Return (x, y) of the center of cell containing provided text 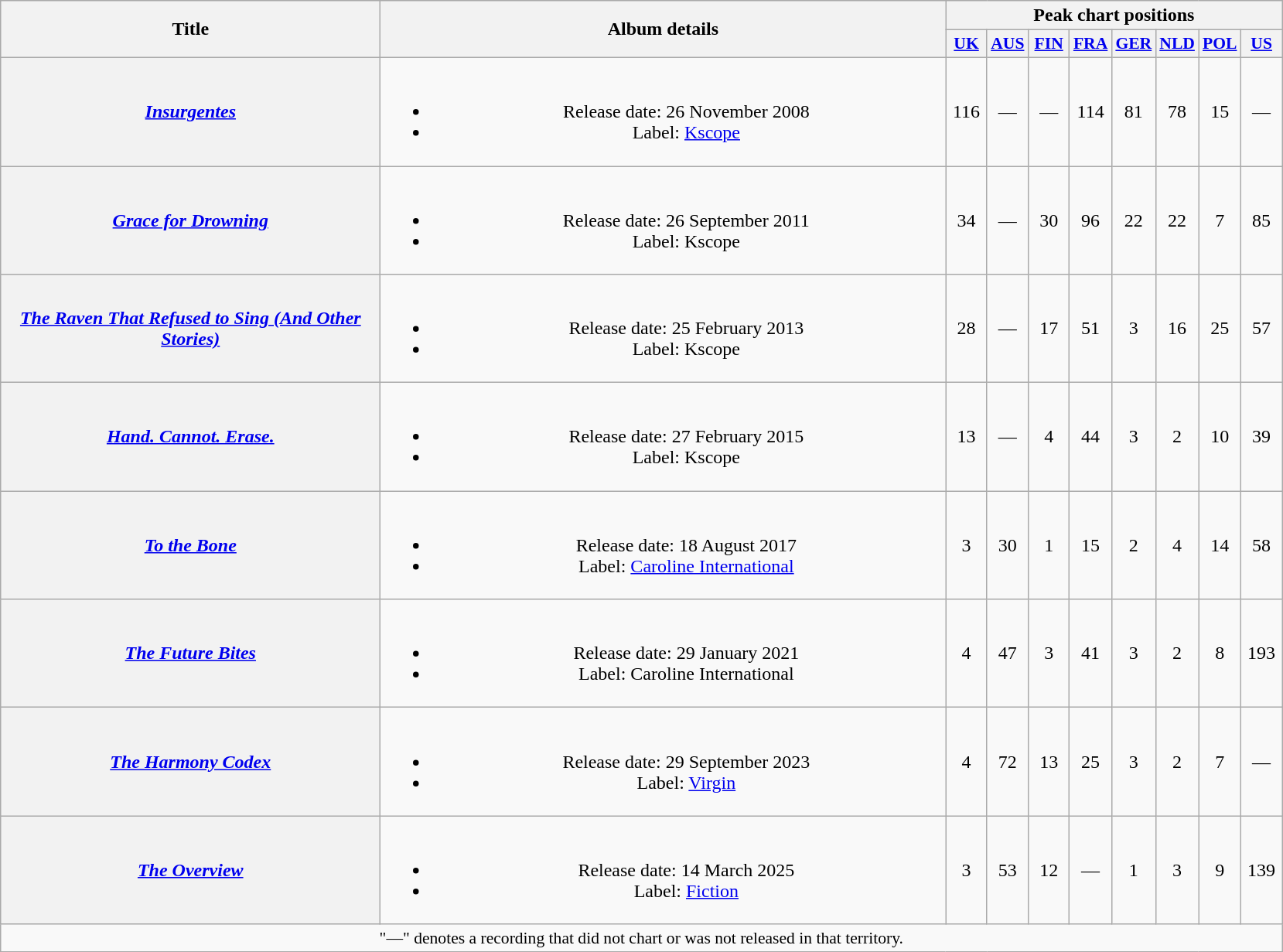
12 (1049, 870)
To the Bone (190, 545)
Release date: 25 February 2013Label: Kscope (664, 329)
10 (1220, 437)
116 (967, 111)
96 (1090, 220)
58 (1261, 545)
The Overview (190, 870)
UK (967, 44)
Hand. Cannot. Erase. (190, 437)
41 (1090, 653)
53 (1007, 870)
POL (1220, 44)
US (1261, 44)
81 (1134, 111)
Peak chart positions (1114, 15)
9 (1220, 870)
14 (1220, 545)
139 (1261, 870)
57 (1261, 329)
Insurgentes (190, 111)
193 (1261, 653)
GER (1134, 44)
Album details (664, 29)
Release date: 26 November 2008Label: Kscope (664, 111)
39 (1261, 437)
72 (1007, 762)
The Harmony Codex (190, 762)
17 (1049, 329)
Release date: 27 February 2015Label: Kscope (664, 437)
Title (190, 29)
44 (1090, 437)
The Raven That Refused to Sing (And Other Stories) (190, 329)
Release date: 29 January 2021Label: Caroline International (664, 653)
28 (967, 329)
FIN (1049, 44)
"—" denotes a recording that did not chart or was not released in that territory. (642, 938)
Release date: 29 September 2023Label: Virgin (664, 762)
Release date: 14 March 2025Label: Fiction (664, 870)
8 (1220, 653)
78 (1177, 111)
NLD (1177, 44)
AUS (1007, 44)
The Future Bites (190, 653)
FRA (1090, 44)
16 (1177, 329)
Grace for Drowning (190, 220)
Release date: 26 September 2011Label: Kscope (664, 220)
34 (967, 220)
51 (1090, 329)
85 (1261, 220)
Release date: 18 August 2017Label: Caroline International (664, 545)
47 (1007, 653)
114 (1090, 111)
